Locate the cell with the specified text and output its [x, y] center coordinate. 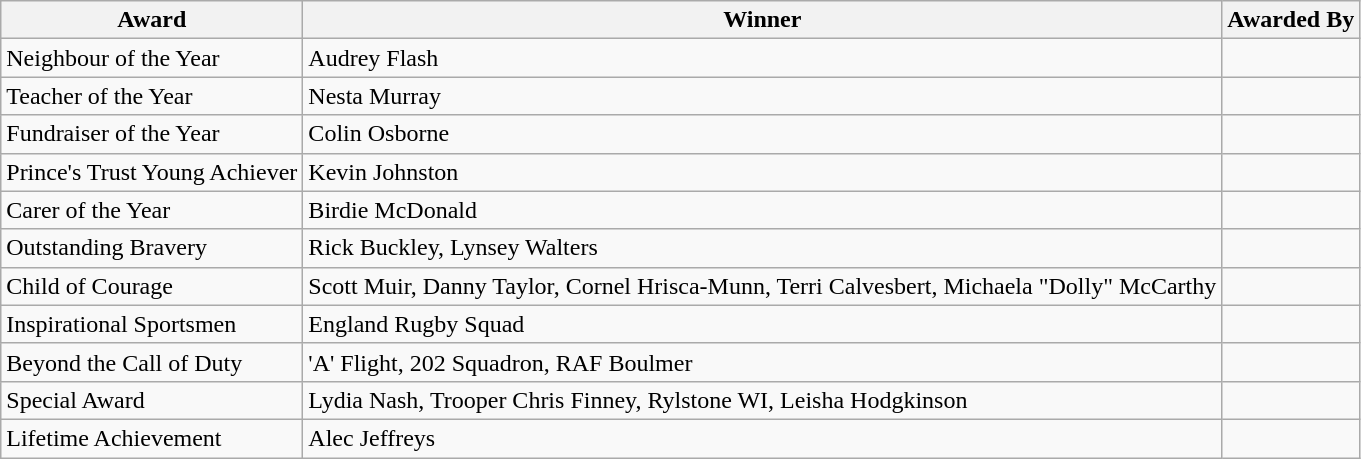
Lifetime Achievement [152, 438]
Teacher of the Year [152, 96]
Winner [762, 20]
Outstanding Bravery [152, 248]
Rick Buckley, Lynsey Walters [762, 248]
Nesta Murray [762, 96]
Carer of the Year [152, 210]
Child of Courage [152, 286]
Awarded By [1291, 20]
'A' Flight, 202 Squadron, RAF Boulmer [762, 362]
Audrey Flash [762, 58]
Fundraiser of the Year [152, 134]
Neighbour of the Year [152, 58]
Colin Osborne [762, 134]
Award [152, 20]
Kevin Johnston [762, 172]
Inspirational Sportsmen [152, 324]
Lydia Nash, Trooper Chris Finney, Rylstone WI, Leisha Hodgkinson [762, 400]
Scott Muir, Danny Taylor, Cornel Hrisca-Munn, Terri Calvesbert, Michaela "Dolly" McCarthy [762, 286]
Alec Jeffreys [762, 438]
England Rugby Squad [762, 324]
Prince's Trust Young Achiever [152, 172]
Beyond the Call of Duty [152, 362]
Special Award [152, 400]
Birdie McDonald [762, 210]
